For the text-containing cell, return its midpoint in [X, Y] coordinate format. 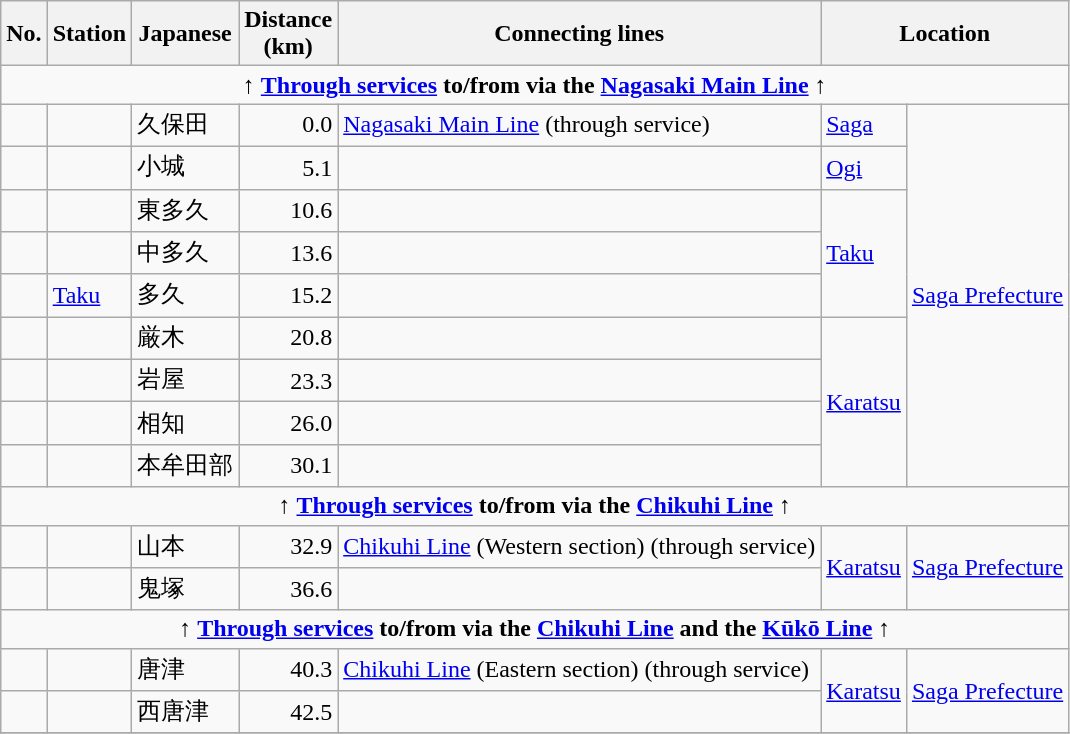
32.9 [288, 546]
鬼塚 [186, 590]
42.5 [288, 712]
山本 [186, 546]
Chikuhi Line (Eastern section) (through service) [580, 670]
多久 [186, 296]
15.2 [288, 296]
13.6 [288, 254]
久保田 [186, 126]
本牟田部 [186, 466]
Chikuhi Line (Western section) (through service) [580, 546]
40.3 [288, 670]
5.1 [288, 168]
↑ Through services to/from via the Nagasaki Main Line ↑ [535, 85]
小城 [186, 168]
岩屋 [186, 380]
↑ Through services to/from via the Chikuhi Line and the Kūkō Line ↑ [535, 629]
0.0 [288, 126]
Saga [864, 126]
中多久 [186, 254]
唐津 [186, 670]
26.0 [288, 424]
23.3 [288, 380]
30.1 [288, 466]
↑ Through services to/from via the Chikuhi Line ↑ [535, 506]
厳木 [186, 338]
Distance(km) [288, 34]
相知 [186, 424]
Connecting lines [580, 34]
No. [24, 34]
10.6 [288, 210]
Nagasaki Main Line (through service) [580, 126]
東多久 [186, 210]
西唐津 [186, 712]
Japanese [186, 34]
Station [89, 34]
Location [945, 34]
Ogi [864, 168]
36.6 [288, 590]
20.8 [288, 338]
